Return (x, y) of the center of cell containing provided text 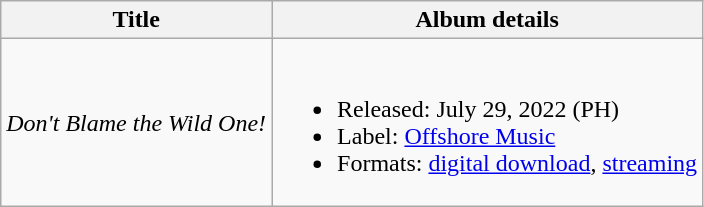
Title (136, 20)
Album details (488, 20)
Released: July 29, 2022 (PH)Label: Offshore MusicFormats: digital download, streaming (488, 122)
Don't Blame the Wild One! (136, 122)
